Locate the cell with the specified text and output its [x, y] center coordinate. 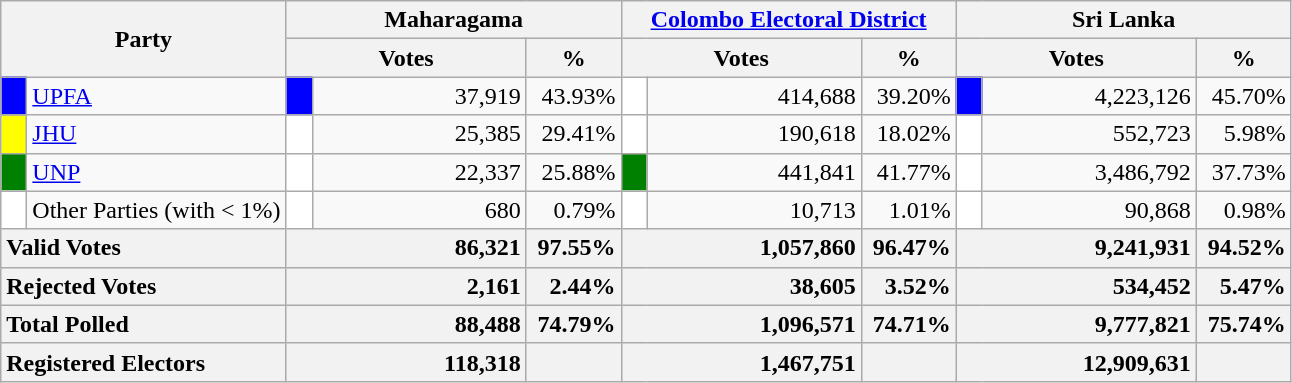
2,161 [406, 286]
Colombo Electoral District [788, 20]
Party [144, 39]
25.88% [574, 172]
534,452 [1076, 286]
74.71% [908, 324]
4,223,126 [1089, 96]
86,321 [406, 248]
37.73% [1244, 172]
0.79% [574, 210]
JHU [156, 134]
29.41% [574, 134]
552,723 [1089, 134]
38,605 [741, 286]
118,318 [406, 362]
Registered Electors [144, 362]
Valid Votes [144, 248]
441,841 [754, 172]
9,241,931 [1076, 248]
88,488 [406, 324]
41.77% [908, 172]
UPFA [156, 96]
97.55% [574, 248]
3.52% [908, 286]
5.47% [1244, 286]
5.98% [1244, 134]
2.44% [574, 286]
18.02% [908, 134]
22,337 [419, 172]
37,919 [419, 96]
Rejected Votes [144, 286]
74.79% [574, 324]
Total Polled [144, 324]
1,467,751 [741, 362]
75.74% [1244, 324]
12,909,631 [1076, 362]
414,688 [754, 96]
680 [419, 210]
9,777,821 [1076, 324]
39.20% [908, 96]
10,713 [754, 210]
94.52% [1244, 248]
Sri Lanka [1124, 20]
25,385 [419, 134]
45.70% [1244, 96]
96.47% [908, 248]
Other Parties (with < 1%) [156, 210]
1,057,860 [741, 248]
Maharagama [454, 20]
1.01% [908, 210]
90,868 [1089, 210]
0.98% [1244, 210]
3,486,792 [1089, 172]
UNP [156, 172]
190,618 [754, 134]
43.93% [574, 96]
1,096,571 [741, 324]
